Extract the (X, Y) coordinate from the center of the cell holding the provided text.  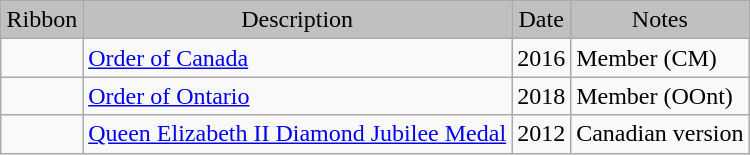
Notes (660, 20)
Order of Ontario (298, 96)
Queen Elizabeth II Diamond Jubilee Medal (298, 134)
2012 (542, 134)
Description (298, 20)
2018 (542, 96)
Member (CM) (660, 58)
Ribbon (42, 20)
2016 (542, 58)
Canadian version (660, 134)
Date (542, 20)
Order of Canada (298, 58)
Member (OOnt) (660, 96)
